Capture the cell that displays the provided text and extract its (X, Y) central coordinate. 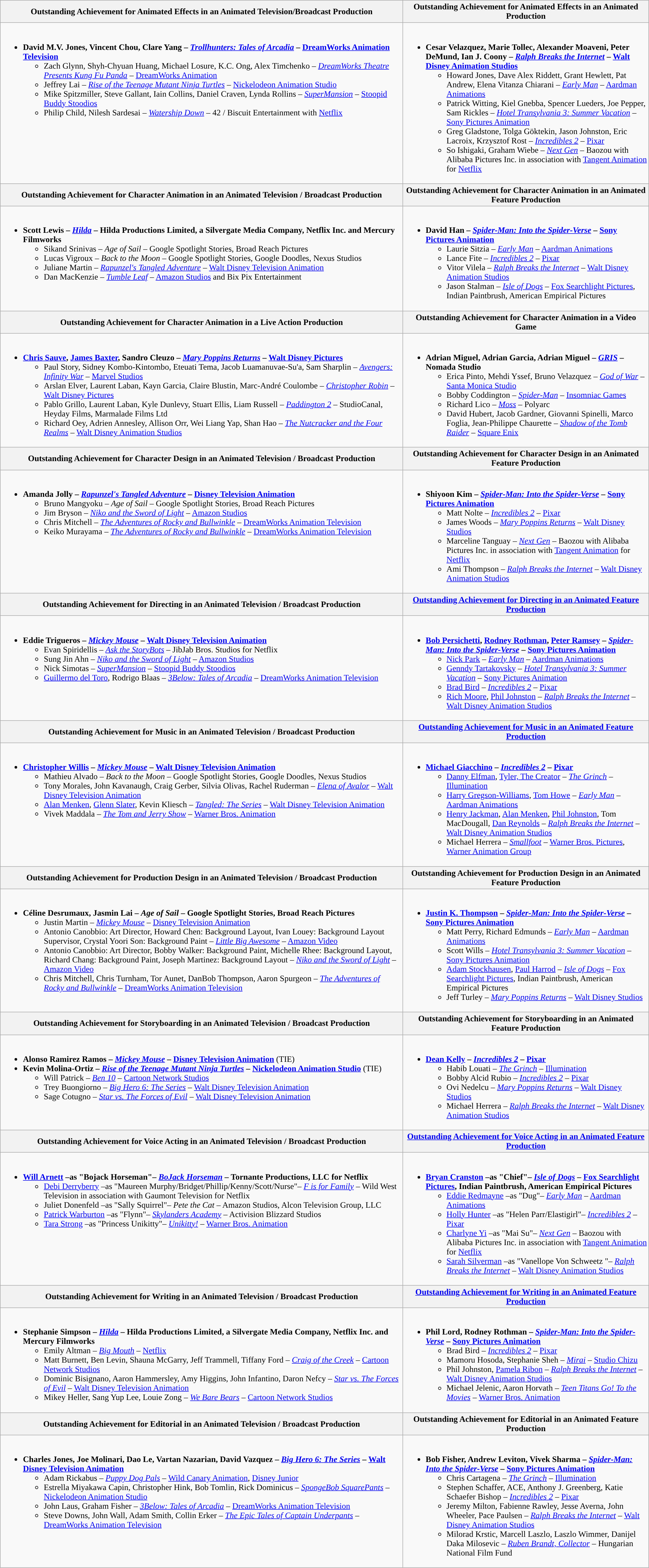
Outstanding Achievement for Voice Acting in an Animated Feature Production (526, 1141)
Outstanding Achievement for Editorial in an Animated Feature Production (526, 1424)
Outstanding Achievement for Character Animation in an Animated Feature Production (526, 195)
Outstanding Achievement for Character Animation in an Animated Television / Broadcast Production (202, 195)
Outstanding Achievement for Directing in an Animated Television / Broadcast Production (202, 604)
Outstanding Achievement for Character Design in an Animated Television / Broadcast Production (202, 459)
Outstanding Achievement for Music in an Animated Feature Production (526, 732)
Outstanding Achievement for Music in an Animated Television / Broadcast Production (202, 732)
Outstanding Achievement for Voice Acting in an Animated Television / Broadcast Production (202, 1141)
Outstanding Achievement for Production Design in an Animated Feature Production (526, 877)
Outstanding Achievement for Editorial in an Animated Television / Broadcast Production (202, 1424)
Outstanding Achievement for Character Animation in a Live Action Production (202, 322)
Outstanding Achievement for Character Design in an Animated Feature Production (526, 459)
Outstanding Achievement for Animated Effects in an Animated Production (526, 12)
Outstanding Achievement for Storyboarding in an Animated Feature Production (526, 1023)
Outstanding Achievement for Storyboarding in an Animated Television / Broadcast Production (202, 1023)
Outstanding Achievement for Character Animation in a Video Game (526, 322)
Outstanding Achievement for Writing in an Animated Feature Production (526, 1296)
Outstanding Achievement for Production Design in an Animated Television / Broadcast Production (202, 877)
Outstanding Achievement for Directing in an Animated Feature Production (526, 604)
Outstanding Achievement for Writing in an Animated Television / Broadcast Production (202, 1296)
Outstanding Achievement for Animated Effects in an Animated Television/Broadcast Production (202, 12)
